Extract the [x, y] coordinate from the center of the cell holding the provided text.  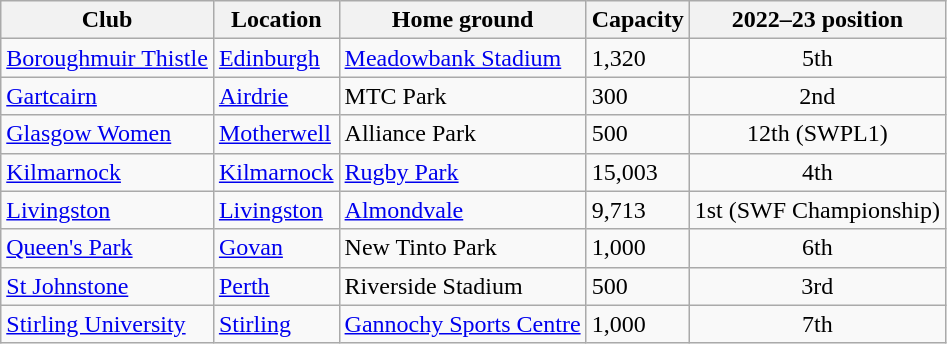
9,713 [638, 210]
Motherwell [276, 134]
Stirling University [108, 324]
Edinburgh [276, 58]
2022–23 position [817, 20]
Capacity [638, 20]
2nd [817, 96]
Perth [276, 286]
Location [276, 20]
4th [817, 172]
Airdrie [276, 96]
7th [817, 324]
Riverside Stadium [462, 286]
Queen's Park [108, 248]
Boroughmuir Thistle [108, 58]
Glasgow Women [108, 134]
Gannochy Sports Centre [462, 324]
12th (SWPL1) [817, 134]
Club [108, 20]
Stirling [276, 324]
MTC Park [462, 96]
Govan [276, 248]
1st (SWF Championship) [817, 210]
New Tinto Park [462, 248]
3rd [817, 286]
6th [817, 248]
Meadowbank Stadium [462, 58]
15,003 [638, 172]
Alliance Park [462, 134]
300 [638, 96]
5th [817, 58]
St Johnstone [108, 286]
Rugby Park [462, 172]
Gartcairn [108, 96]
Home ground [462, 20]
Almondvale [462, 210]
1,320 [638, 58]
